Search for the cell housing the specified text and yield its [x, y] center coordinate. 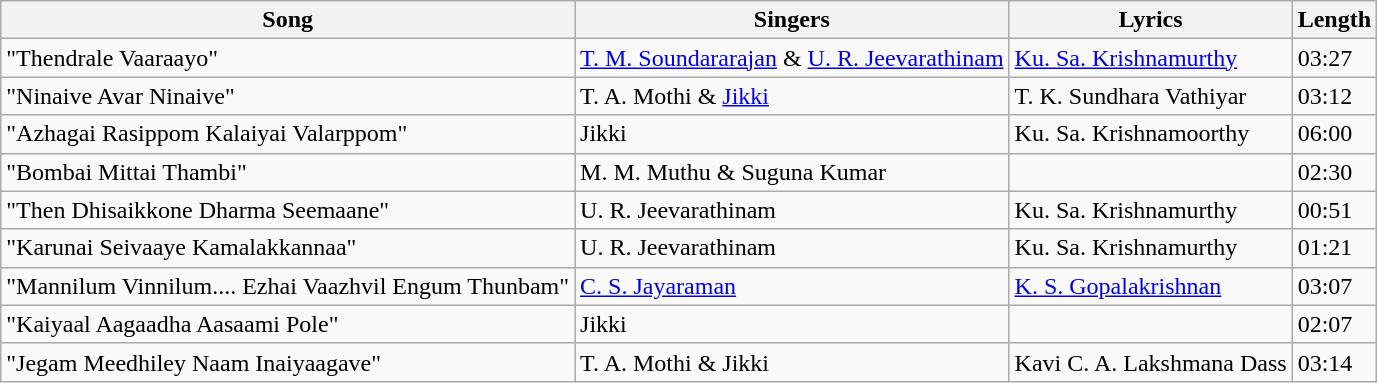
"Karunai Seivaaye Kamalakkannaa" [288, 248]
"Azhagai Rasippom Kalaiyai Valarppom" [288, 134]
"Thendrale Vaaraayo" [288, 58]
01:21 [1334, 248]
03:14 [1334, 362]
"Mannilum Vinnilum.... Ezhai Vaazhvil Engum Thunbam" [288, 286]
Ku. Sa. Krishnamoorthy [1150, 134]
T. M. Soundararajan & U. R. Jeevarathinam [792, 58]
M. M. Muthu & Suguna Kumar [792, 172]
"Jegam Meedhiley Naam Inaiyaagave" [288, 362]
C. S. Jayaraman [792, 286]
03:12 [1334, 96]
T. K. Sundhara Vathiyar [1150, 96]
K. S. Gopalakrishnan [1150, 286]
Kavi C. A. Lakshmana Dass [1150, 362]
"Ninaive Avar Ninaive" [288, 96]
02:30 [1334, 172]
"Then Dhisaikkone Dharma Seemaane" [288, 210]
03:07 [1334, 286]
Song [288, 20]
Singers [792, 20]
"Bombai Mittai Thambi" [288, 172]
Length [1334, 20]
"Kaiyaal Aagaadha Aasaami Pole" [288, 324]
03:27 [1334, 58]
02:07 [1334, 324]
Lyrics [1150, 20]
06:00 [1334, 134]
00:51 [1334, 210]
